Determine the [X, Y] coordinate at the center of the cell enclosing the given text.  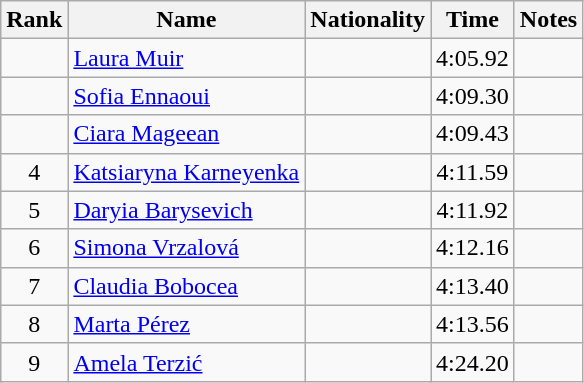
4:09.30 [473, 96]
Sofia Ennaoui [186, 96]
4 [34, 172]
Nationality [368, 20]
4:12.16 [473, 248]
4:05.92 [473, 58]
Notes [548, 20]
5 [34, 210]
7 [34, 286]
Claudia Bobocea [186, 286]
Rank [34, 20]
Name [186, 20]
Time [473, 20]
4:24.20 [473, 362]
Ciara Mageean [186, 134]
9 [34, 362]
6 [34, 248]
Simona Vrzalová [186, 248]
4:09.43 [473, 134]
Laura Muir [186, 58]
4:13.40 [473, 286]
4:13.56 [473, 324]
Amela Terzić [186, 362]
8 [34, 324]
Daryia Barysevich [186, 210]
4:11.92 [473, 210]
Marta Pérez [186, 324]
4:11.59 [473, 172]
Katsiaryna Karneyenka [186, 172]
